Return the [x, y] coordinate for the center point of the cell that contains the specified text.  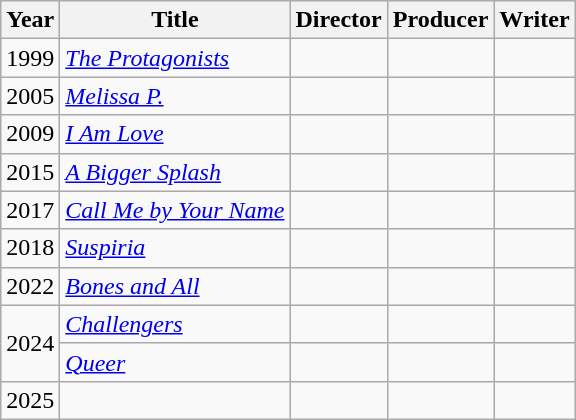
2009 [30, 134]
The Protagonists [175, 58]
Suspiria [175, 248]
Year [30, 20]
2015 [30, 172]
Writer [534, 20]
2025 [30, 400]
Melissa P. [175, 96]
2005 [30, 96]
2024 [30, 343]
1999 [30, 58]
Director [338, 20]
I Am Love [175, 134]
Challengers [175, 324]
Title [175, 20]
2017 [30, 210]
2022 [30, 286]
2018 [30, 248]
Queer [175, 362]
A Bigger Splash [175, 172]
Bones and All [175, 286]
Producer [440, 20]
Call Me by Your Name [175, 210]
